Determine the (X, Y) coordinate at the center of the cell enclosing the given text.  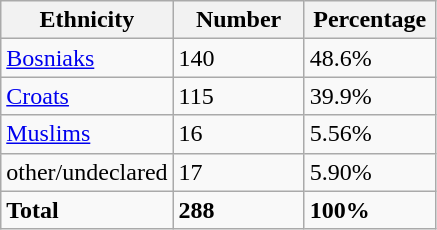
Total (87, 210)
39.9% (370, 96)
5.56% (370, 134)
288 (238, 210)
5.90% (370, 172)
16 (238, 134)
Percentage (370, 20)
other/undeclared (87, 172)
Ethnicity (87, 20)
Bosniaks (87, 58)
Croats (87, 96)
100% (370, 210)
115 (238, 96)
48.6% (370, 58)
Number (238, 20)
17 (238, 172)
140 (238, 58)
Muslims (87, 134)
